Output the [x, y] coordinate of the center of the cell containing the given text.  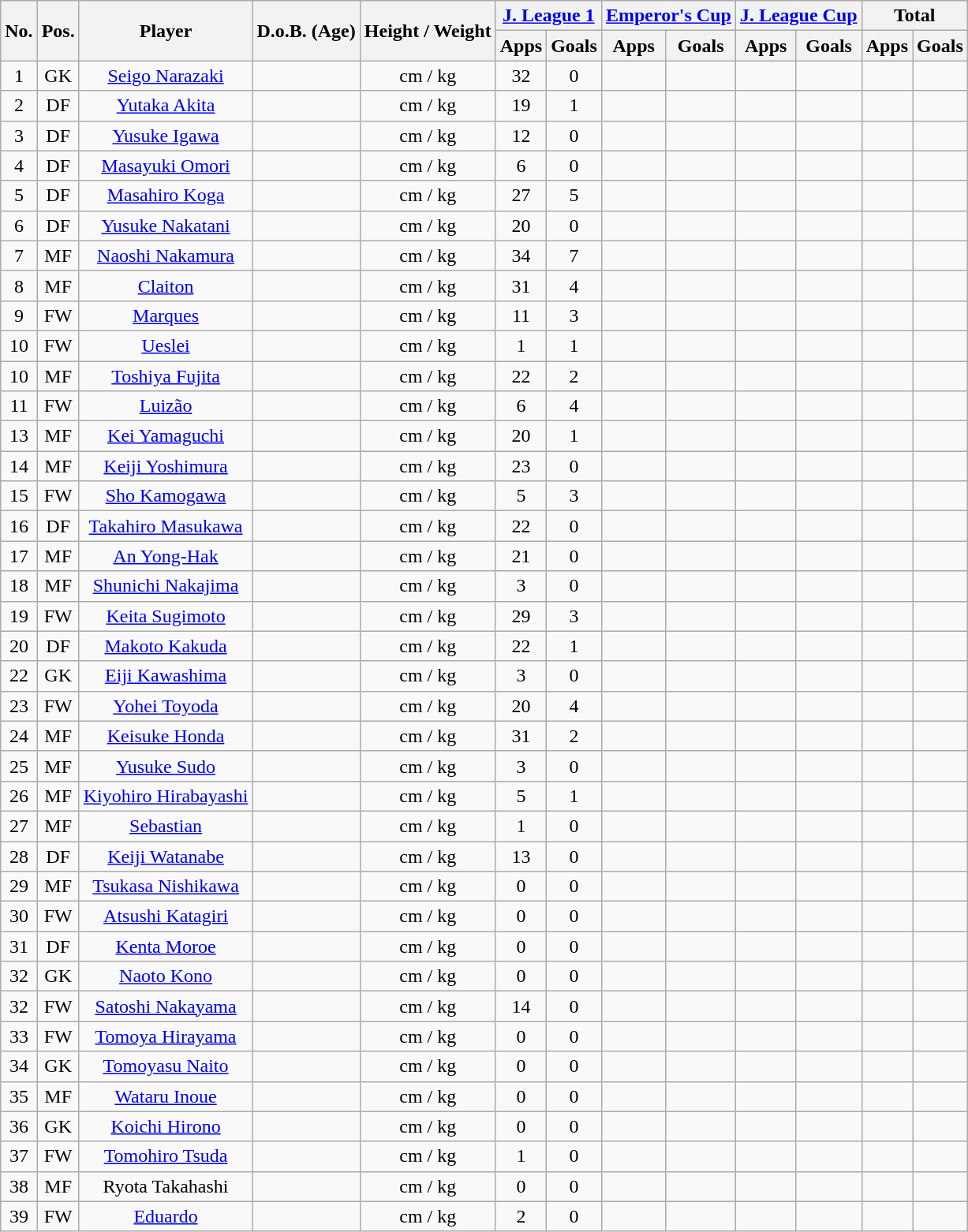
Masahiro Koga [166, 196]
Yusuke Igawa [166, 136]
36 [19, 1126]
J. League 1 [548, 16]
38 [19, 1186]
Ueslei [166, 345]
Kiyohiro Hirabayashi [166, 796]
Keita Sugimoto [166, 616]
8 [19, 286]
Height / Weight [428, 31]
Player [166, 31]
Yutaka Akita [166, 106]
37 [19, 1156]
Makoto Kakuda [166, 646]
Total [914, 16]
Pos. [58, 31]
24 [19, 736]
Masayuki Omori [166, 166]
28 [19, 856]
35 [19, 1096]
Tomoyasu Naito [166, 1066]
Emperor's Cup [668, 16]
21 [521, 556]
39 [19, 1216]
Kenta Moroe [166, 946]
12 [521, 136]
Atsushi Katagiri [166, 917]
Tsukasa Nishikawa [166, 887]
18 [19, 586]
Marques [166, 315]
Naoto Kono [166, 976]
Kei Yamaguchi [166, 436]
Tomoya Hirayama [166, 1036]
D.o.B. (Age) [306, 31]
An Yong-Hak [166, 556]
Claiton [166, 286]
Yohei Toyoda [166, 706]
Ryota Takahashi [166, 1186]
Tomohiro Tsuda [166, 1156]
Keisuke Honda [166, 736]
15 [19, 496]
J. League Cup [798, 16]
30 [19, 917]
Takahiro Masukawa [166, 526]
Toshiya Fujita [166, 376]
Eiji Kawashima [166, 676]
16 [19, 526]
Seigo Narazaki [166, 76]
No. [19, 31]
Keiji Yoshimura [166, 466]
Shunichi Nakajima [166, 586]
9 [19, 315]
25 [19, 766]
Eduardo [166, 1216]
Keiji Watanabe [166, 856]
Yusuke Sudo [166, 766]
Satoshi Nakayama [166, 1006]
Sho Kamogawa [166, 496]
Naoshi Nakamura [166, 256]
Wataru Inoue [166, 1096]
Sebastian [166, 826]
Luizão [166, 406]
17 [19, 556]
26 [19, 796]
Yusuke Nakatani [166, 226]
Koichi Hirono [166, 1126]
33 [19, 1036]
